For the text-containing cell, return its midpoint in [X, Y] coordinate format. 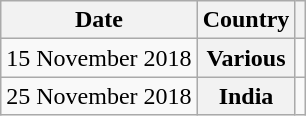
15 November 2018 [99, 58]
25 November 2018 [99, 96]
India [246, 96]
Date [99, 20]
Various [246, 58]
Country [246, 20]
